Output the [x, y] coordinate of the center of the cell containing the given text.  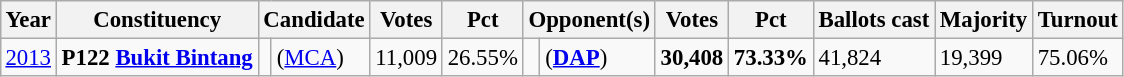
Turnout [1078, 20]
11,009 [406, 57]
41,824 [874, 57]
26.55% [482, 57]
30,408 [692, 57]
Constituency [157, 20]
(DAP) [598, 57]
73.33% [772, 57]
2013 [28, 57]
Opponent(s) [589, 20]
(MCA) [320, 57]
Majority [984, 20]
P122 Bukit Bintang [157, 57]
75.06% [1078, 57]
19,399 [984, 57]
Ballots cast [874, 20]
Year [28, 20]
Candidate [314, 20]
